Capture the cell that displays the provided text and extract its [x, y] central coordinate. 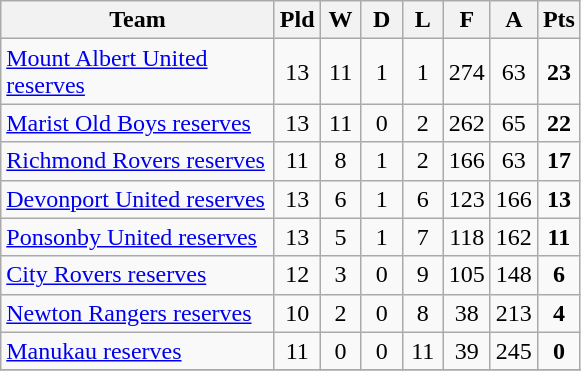
3 [340, 275]
23 [558, 72]
5 [340, 237]
Devonport United reserves [138, 199]
22 [558, 123]
Manukau reserves [138, 351]
Richmond Rovers reserves [138, 161]
Mount Albert United reserves [138, 72]
65 [514, 123]
City Rovers reserves [138, 275]
Marist Old Boys reserves [138, 123]
4 [558, 313]
W [340, 20]
Pts [558, 20]
148 [514, 275]
Ponsonby United reserves [138, 237]
7 [422, 237]
17 [558, 161]
262 [466, 123]
Team [138, 20]
12 [297, 275]
39 [466, 351]
10 [297, 313]
162 [514, 237]
A [514, 20]
L [422, 20]
38 [466, 313]
213 [514, 313]
Pld [297, 20]
D [382, 20]
F [466, 20]
9 [422, 275]
123 [466, 199]
105 [466, 275]
Newton Rangers reserves [138, 313]
274 [466, 72]
118 [466, 237]
245 [514, 351]
